Scan for the cell matching the given text and deliver its [X, Y] coordinate at center. 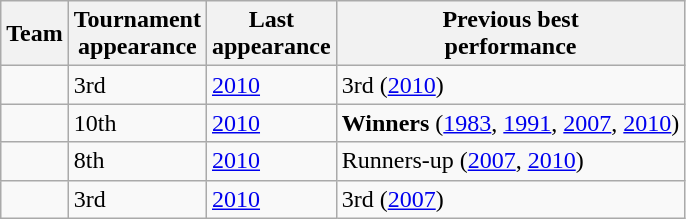
Tournamentappearance [137, 34]
10th [137, 123]
8th [137, 161]
3rd (2010) [510, 85]
Lastappearance [271, 34]
Previous bestperformance [510, 34]
Runners-up (2007, 2010) [510, 161]
Team [35, 34]
3rd (2007) [510, 199]
Winners (1983, 1991, 2007, 2010) [510, 123]
